Return [X, Y] of the center of cell containing provided text 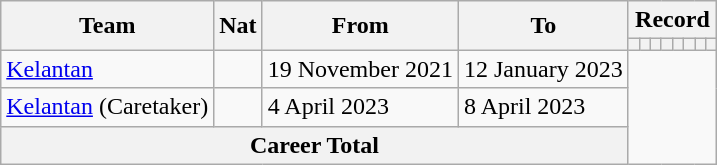
From [360, 26]
19 November 2021 [360, 69]
12 January 2023 [543, 69]
To [543, 26]
Team [108, 26]
8 April 2023 [543, 107]
Kelantan [108, 69]
Record [672, 20]
Career Total [314, 145]
Nat [238, 26]
Kelantan (Caretaker) [108, 107]
4 April 2023 [360, 107]
